Scan for the cell matching the given text and deliver its (x, y) coordinate at center. 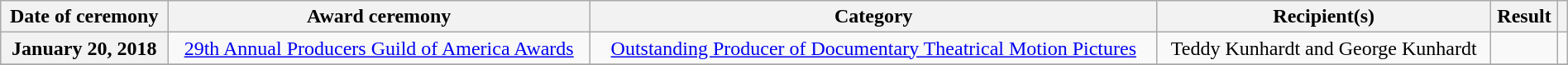
Result (1525, 17)
Award ceremony (379, 17)
Category (873, 17)
Recipient(s) (1324, 17)
29th Annual Producers Guild of America Awards (379, 48)
Date of ceremony (84, 17)
January 20, 2018 (84, 48)
Outstanding Producer of Documentary Theatrical Motion Pictures (873, 48)
Teddy Kunhardt and George Kunhardt (1324, 48)
